Scan for the cell matching the given text and deliver its [X, Y] coordinate at center. 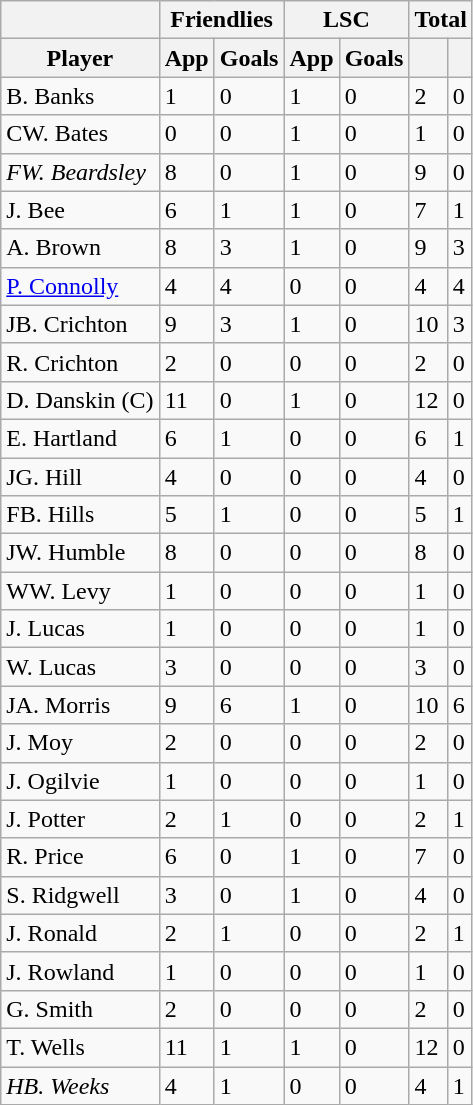
R. Price [80, 857]
WW. Levy [80, 591]
P. Connolly [80, 286]
LSC [346, 20]
HB. Weeks [80, 1085]
S. Ridgwell [80, 895]
A. Brown [80, 248]
JA. Morris [80, 705]
J. Bee [80, 210]
JB. Crichton [80, 324]
J. Ronald [80, 933]
FW. Beardsley [80, 172]
Player [80, 58]
J. Lucas [80, 629]
Friendlies [222, 20]
JG. Hill [80, 477]
FB. Hills [80, 515]
J. Moy [80, 743]
Total [441, 20]
G. Smith [80, 1009]
T. Wells [80, 1047]
J. Potter [80, 819]
E. Hartland [80, 438]
J. Rowland [80, 971]
W. Lucas [80, 667]
B. Banks [80, 96]
R. Crichton [80, 362]
JW. Humble [80, 553]
D. Danskin (C) [80, 400]
J. Ogilvie [80, 781]
CW. Bates [80, 134]
